From the cell containing the given text, extract its center point as [X, Y] coordinate. 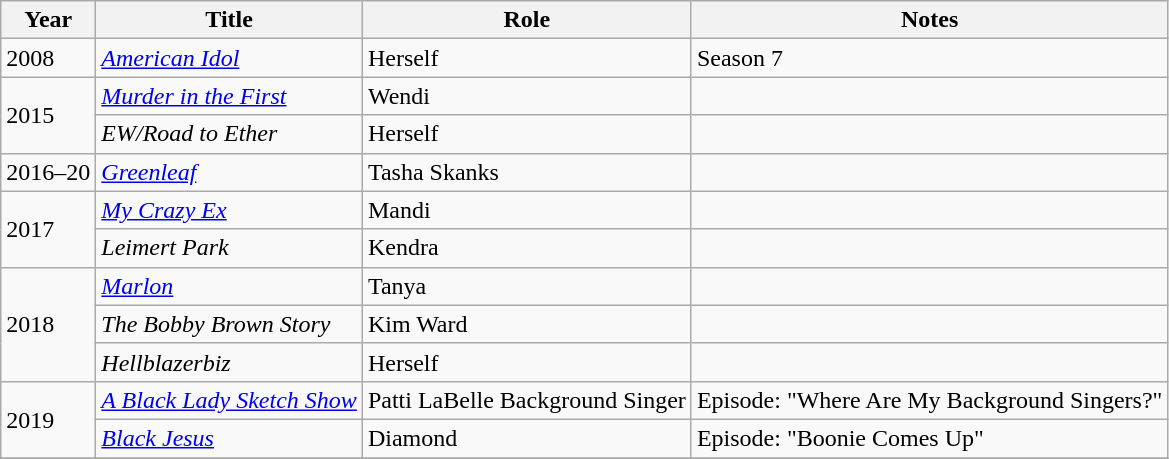
Hellblazerbiz [230, 362]
Year [48, 20]
2016–20 [48, 172]
Kim Ward [526, 324]
Murder in the First [230, 96]
Marlon [230, 286]
Patti LaBelle Background Singer [526, 400]
Leimert Park [230, 248]
Wendi [526, 96]
Black Jesus [230, 438]
2015 [48, 115]
The Bobby Brown Story [230, 324]
Episode: "Where Are My Background Singers?" [930, 400]
A Black Lady Sketch Show [230, 400]
My Crazy Ex [230, 210]
Season 7 [930, 58]
Role [526, 20]
2017 [48, 229]
Diamond [526, 438]
Mandi [526, 210]
Kendra [526, 248]
2019 [48, 419]
2008 [48, 58]
Greenleaf [230, 172]
Title [230, 20]
Episode: "Boonie Comes Up" [930, 438]
Tanya [526, 286]
Tasha Skanks [526, 172]
Notes [930, 20]
American Idol [230, 58]
2018 [48, 324]
EW/Road to Ether [230, 134]
